Capture the cell that displays the provided text and extract its [x, y] central coordinate. 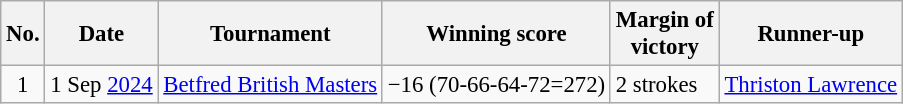
Margin ofvictory [664, 34]
Date [102, 34]
Betfred British Masters [270, 85]
2 strokes [664, 85]
Thriston Lawrence [810, 85]
Tournament [270, 34]
Winning score [496, 34]
1 Sep 2024 [102, 85]
1 [23, 85]
−16 (70-66-64-72=272) [496, 85]
Runner-up [810, 34]
No. [23, 34]
